Determine the (x, y) coordinate at the center of the cell enclosing the given text.  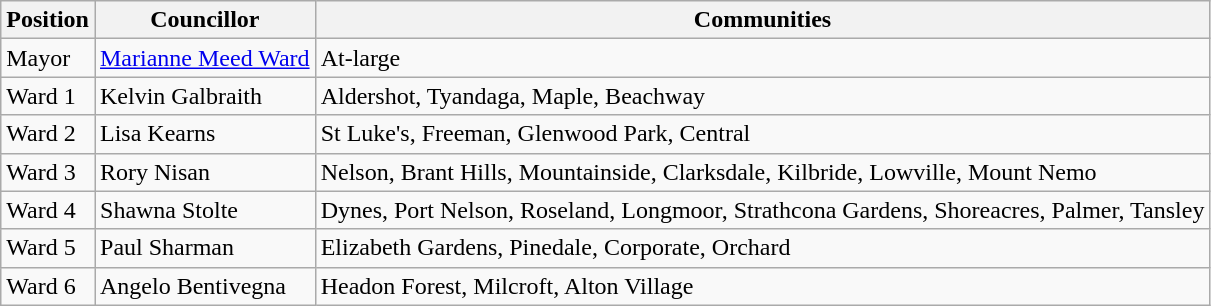
Angelo Bentivegna (204, 286)
Kelvin Galbraith (204, 96)
Aldershot, Tyandaga, Maple, Beachway (762, 96)
Ward 1 (48, 96)
Ward 3 (48, 172)
Paul Sharman (204, 248)
Ward 2 (48, 134)
Mayor (48, 58)
St Luke's, Freeman, Glenwood Park, Central (762, 134)
Elizabeth Gardens, Pinedale, Corporate, Orchard (762, 248)
Dynes, Port Nelson, Roseland, Longmoor, Strathcona Gardens, Shoreacres, Palmer, Tansley (762, 210)
Ward 6 (48, 286)
Headon Forest, Milcroft, Alton Village (762, 286)
Ward 5 (48, 248)
Nelson, Brant Hills, Mountainside, Clarksdale, Kilbride, Lowville, Mount Nemo (762, 172)
At-large (762, 58)
Shawna Stolte (204, 210)
Rory Nisan (204, 172)
Ward 4 (48, 210)
Position (48, 20)
Councillor (204, 20)
Lisa Kearns (204, 134)
Marianne Meed Ward (204, 58)
Communities (762, 20)
